Scan for the cell matching the given text and deliver its (X, Y) coordinate at center. 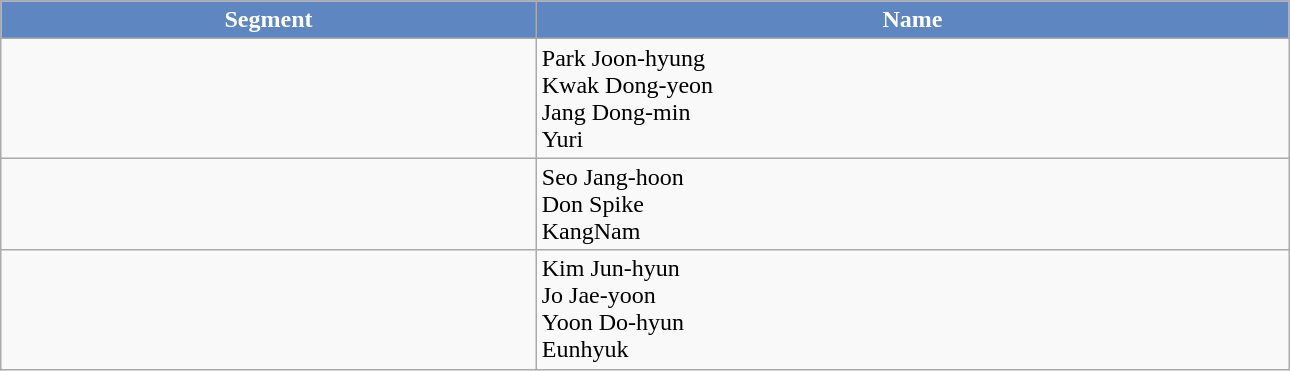
Segment (269, 20)
Seo Jang-hoon Don Spike KangNam (912, 204)
Kim Jun-hyun Jo Jae-yoon Yoon Do-hyun Eunhyuk (912, 310)
Park Joon-hyung Kwak Dong-yeon Jang Dong-min Yuri (912, 98)
Name (912, 20)
